Identify which cell holds the provided text, then report its (X, Y) central coordinate. 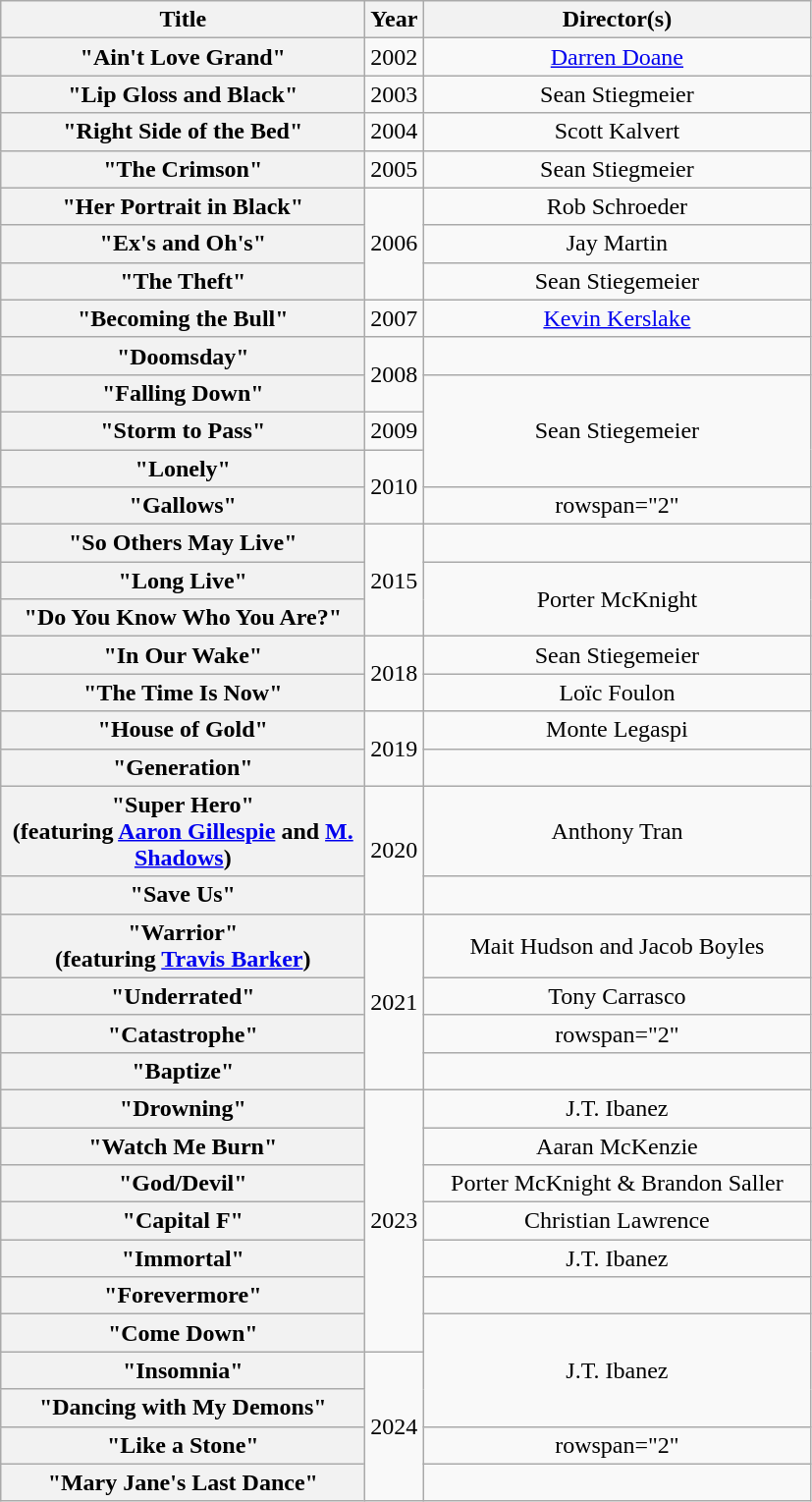
"Drowning" (183, 1108)
"Underrated" (183, 996)
2008 (395, 374)
2005 (395, 169)
2023 (395, 1220)
"The Crimson" (183, 169)
2002 (395, 57)
"Come Down" (183, 1333)
"Like a Stone" (183, 1445)
"Immortal" (183, 1258)
"Ex's and Oh's" (183, 244)
2010 (395, 487)
Mait Hudson and Jacob Boyles (617, 945)
2024 (395, 1426)
Christian Lawrence (617, 1221)
"Lip Gloss and Black" (183, 94)
Porter McKnight & Brandon Saller (617, 1184)
2006 (395, 244)
2003 (395, 94)
"Falling Down" (183, 393)
Tony Carrasco (617, 996)
Jay Martin (617, 244)
"Baptize" (183, 1071)
Anthony Tran (617, 831)
Title (183, 20)
2021 (395, 1002)
"Do You Know Who You Are?" (183, 618)
"Save Us" (183, 895)
Aaran McKenzie (617, 1146)
"Watch Me Burn" (183, 1146)
"Insomnia" (183, 1370)
Scott Kalvert (617, 132)
"Storm to Pass" (183, 430)
"Ain't Love Grand" (183, 57)
"God/Devil" (183, 1184)
"Dancing with My Demons" (183, 1408)
Kevin Kerslake (617, 318)
"The Theft" (183, 281)
"Capital F" (183, 1221)
"Warrior" (featuring Travis Barker) (183, 945)
Monte Legaspi (617, 730)
2009 (395, 430)
"Doomsday" (183, 356)
"Long Live" (183, 581)
"Gallows" (183, 506)
2019 (395, 749)
2020 (395, 850)
"Lonely" (183, 469)
Porter McKnight (617, 599)
2015 (395, 581)
"Her Portrait in Black" (183, 206)
"So Others May Live" (183, 543)
"Super Hero" (featuring Aaron Gillespie and M. Shadows) (183, 831)
"Becoming the Bull" (183, 318)
2004 (395, 132)
"House of Gold" (183, 730)
"Catastrophe" (183, 1033)
"Generation" (183, 767)
"Forevermore" (183, 1296)
Loïc Foulon (617, 693)
2018 (395, 674)
"Mary Jane's Last Dance" (183, 1482)
2007 (395, 318)
"Right Side of the Bed" (183, 132)
Year (395, 20)
"In Our Wake" (183, 655)
Darren Doane (617, 57)
Rob Schroeder (617, 206)
Director(s) (617, 20)
"The Time Is Now" (183, 693)
